Provide the [X, Y] coordinate of the cell's center where the given text is located.  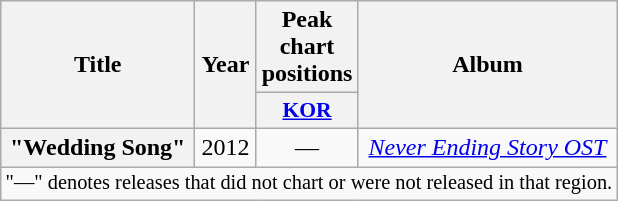
— [307, 147]
Title [98, 65]
KOR [307, 111]
"Wedding Song" [98, 147]
Year [226, 65]
2012 [226, 147]
"—" denotes releases that did not chart or were not released in that region. [309, 183]
Never Ending Story OST [488, 147]
Peak chart positions [307, 47]
Album [488, 65]
